Return (X, Y) of the center of cell containing provided text 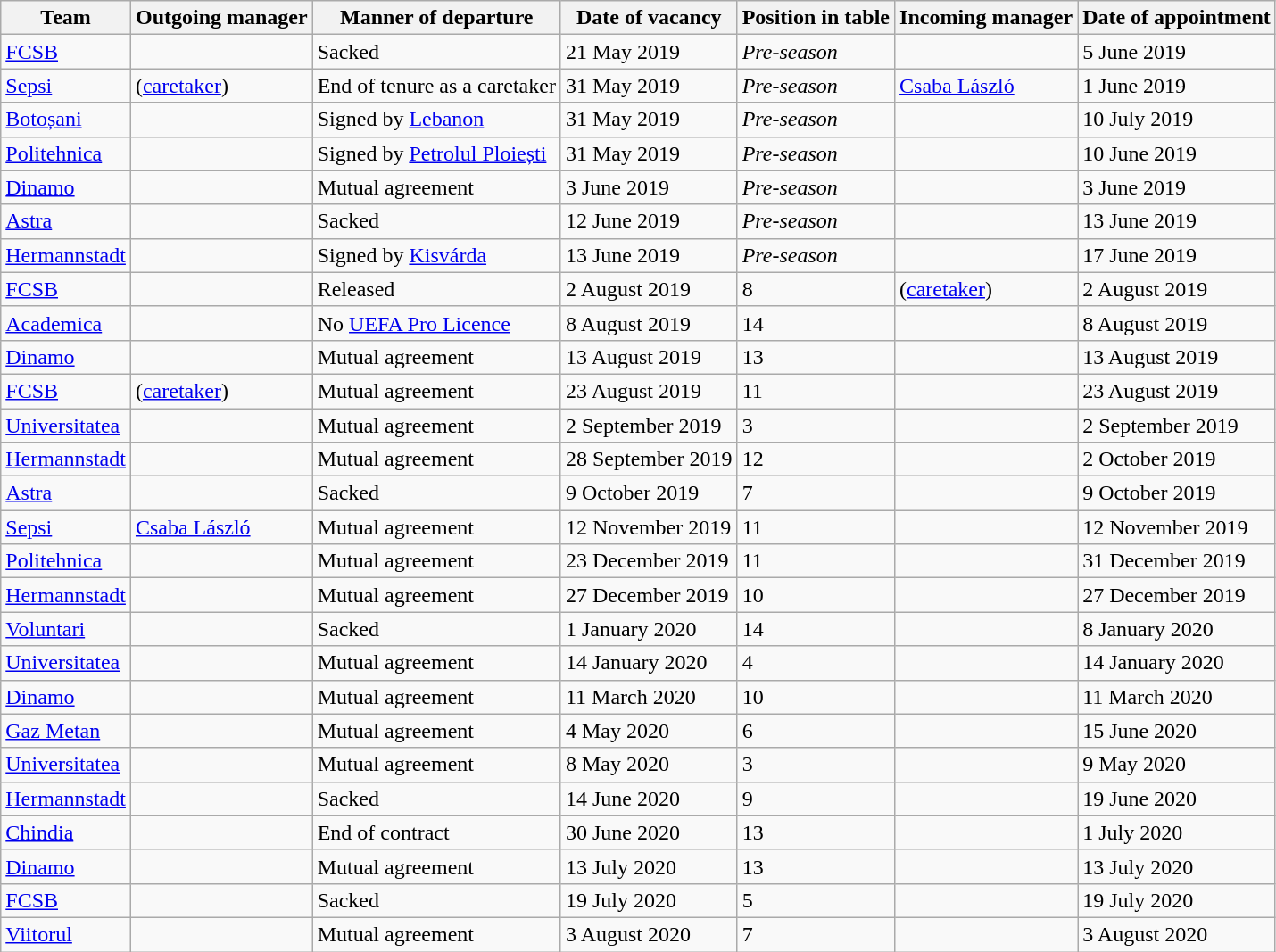
23 December 2019 (649, 561)
30 June 2020 (649, 832)
End of contract (436, 832)
21 May 2019 (649, 52)
Incoming manager (987, 18)
End of tenure as a caretaker (436, 86)
6 (816, 731)
Voluntari (66, 629)
Gaz Metan (66, 731)
Signed by Petrolul Ploiești (436, 153)
Date of appointment (1177, 18)
Signed by Lebanon (436, 120)
Viitorul (66, 934)
1 June 2019 (1177, 86)
8 January 2020 (1177, 629)
10 July 2019 (1177, 120)
4 May 2020 (649, 731)
Manner of departure (436, 18)
Team (66, 18)
17 June 2019 (1177, 255)
Date of vacancy (649, 18)
9 (816, 799)
12 (816, 459)
12 June 2019 (649, 221)
1 January 2020 (649, 629)
9 May 2020 (1177, 765)
8 May 2020 (649, 765)
No UEFA Pro Licence (436, 323)
Outgoing manager (221, 18)
1 July 2020 (1177, 832)
8 (816, 289)
Academica (66, 323)
Botoșani (66, 120)
15 June 2020 (1177, 731)
Chindia (66, 832)
14 June 2020 (649, 799)
10 June 2019 (1177, 153)
Released (436, 289)
5 June 2019 (1177, 52)
31 December 2019 (1177, 561)
28 September 2019 (649, 459)
4 (816, 663)
Signed by Kisvárda (436, 255)
19 June 2020 (1177, 799)
Position in table (816, 18)
5 (816, 900)
2 October 2019 (1177, 459)
